Pinpoint the cell where the given text exists, returning its [x, y] midpoint coordinate. 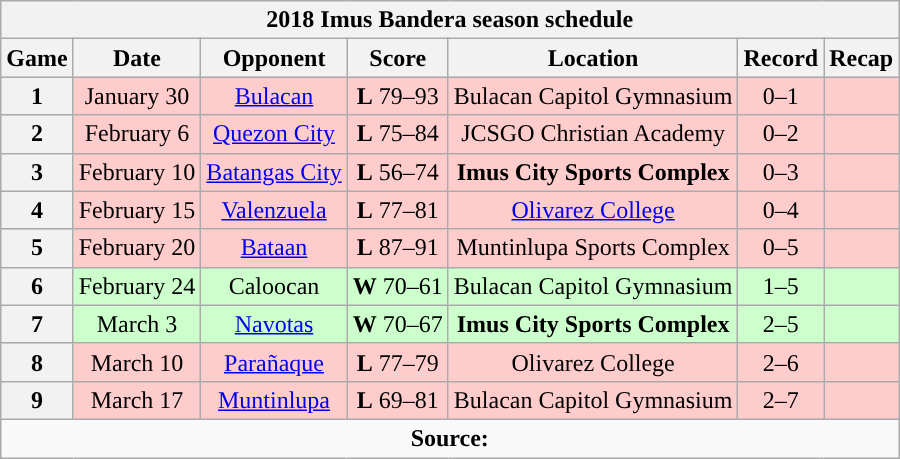
4 [37, 210]
2–7 [781, 400]
Muntinlupa [274, 400]
February 6 [137, 134]
2–6 [781, 362]
Muntinlupa Sports Complex [593, 248]
Score [398, 58]
March 3 [137, 324]
Location [593, 58]
6 [37, 286]
Caloocan [274, 286]
March 10 [137, 362]
January 30 [137, 96]
Parañaque [274, 362]
Valenzuela [274, 210]
Navotas [274, 324]
Source: [450, 438]
L 69–81 [398, 400]
Bulacan [274, 96]
L 77–81 [398, 210]
March 17 [137, 400]
0–4 [781, 210]
2–5 [781, 324]
5 [37, 248]
3 [37, 172]
8 [37, 362]
Recap [862, 58]
L 75–84 [398, 134]
February 10 [137, 172]
0–2 [781, 134]
7 [37, 324]
1 [37, 96]
1–5 [781, 286]
9 [37, 400]
Batangas City [274, 172]
0–5 [781, 248]
L 77–79 [398, 362]
Game [37, 58]
W 70–67 [398, 324]
0–1 [781, 96]
February 24 [137, 286]
2018 Imus Bandera season schedule [450, 20]
Opponent [274, 58]
L 56–74 [398, 172]
JCSGO Christian Academy [593, 134]
February 20 [137, 248]
Quezon City [274, 134]
February 15 [137, 210]
Record [781, 58]
0–3 [781, 172]
Bataan [274, 248]
L 87–91 [398, 248]
2 [37, 134]
W 70–61 [398, 286]
L 79–93 [398, 96]
Date [137, 58]
